Capture the cell that displays the provided text and extract its [x, y] central coordinate. 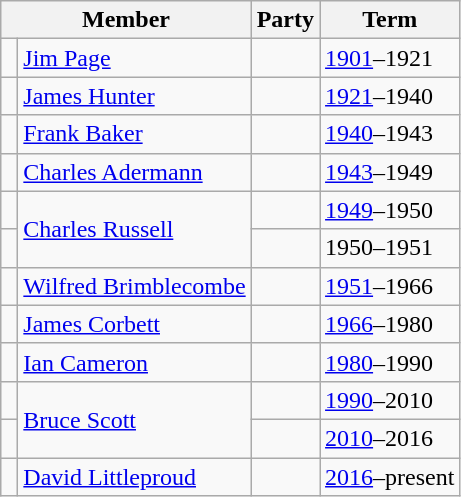
Wilfred Brimblecombe [134, 286]
1921–1940 [390, 96]
Charles Adermann [134, 172]
Member [126, 20]
2016–present [390, 477]
1943–1949 [390, 172]
Jim Page [134, 58]
Frank Baker [134, 134]
David Littleproud [134, 477]
1940–1943 [390, 134]
Party [285, 20]
1980–1990 [390, 362]
James Corbett [134, 324]
1950–1951 [390, 248]
1990–2010 [390, 400]
1901–1921 [390, 58]
1951–1966 [390, 286]
1949–1950 [390, 210]
James Hunter [134, 96]
Ian Cameron [134, 362]
1966–1980 [390, 324]
2010–2016 [390, 438]
Bruce Scott [134, 419]
Term [390, 20]
Charles Russell [134, 229]
